Pinpoint the cell where the given text exists, returning its (X, Y) midpoint coordinate. 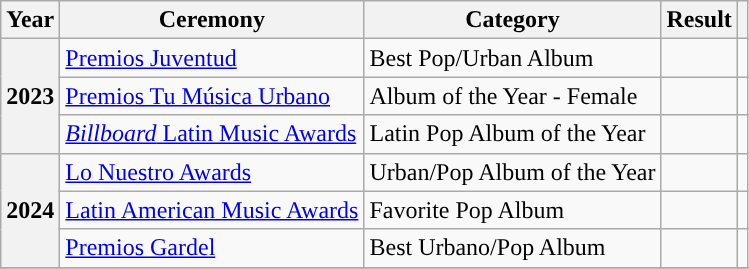
Urban/Pop Album of the Year (512, 172)
Lo Nuestro Awards (212, 172)
Best Urbano/Pop Album (512, 248)
Favorite Pop Album (512, 210)
Premios Juventud (212, 58)
Album of the Year - Female (512, 96)
2023 (30, 96)
Latin Pop Album of the Year (512, 134)
Billboard Latin Music Awards (212, 134)
Premios Gardel (212, 248)
Category (512, 20)
Result (699, 20)
Ceremony (212, 20)
2024 (30, 210)
Premios Tu Música Urbano (212, 96)
Latin American Music Awards (212, 210)
Best Pop/Urban Album (512, 58)
Year (30, 20)
